Capture the cell that displays the provided text and extract its [x, y] central coordinate. 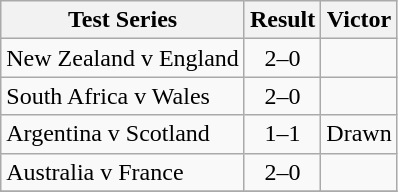
Result [282, 20]
Argentina v Scotland [123, 134]
South Africa v Wales [123, 96]
New Zealand v England [123, 58]
1–1 [282, 134]
Test Series [123, 20]
Drawn [359, 134]
Victor [359, 20]
Australia v France [123, 172]
